Extract the [x, y] coordinate from the center of the cell holding the provided text.  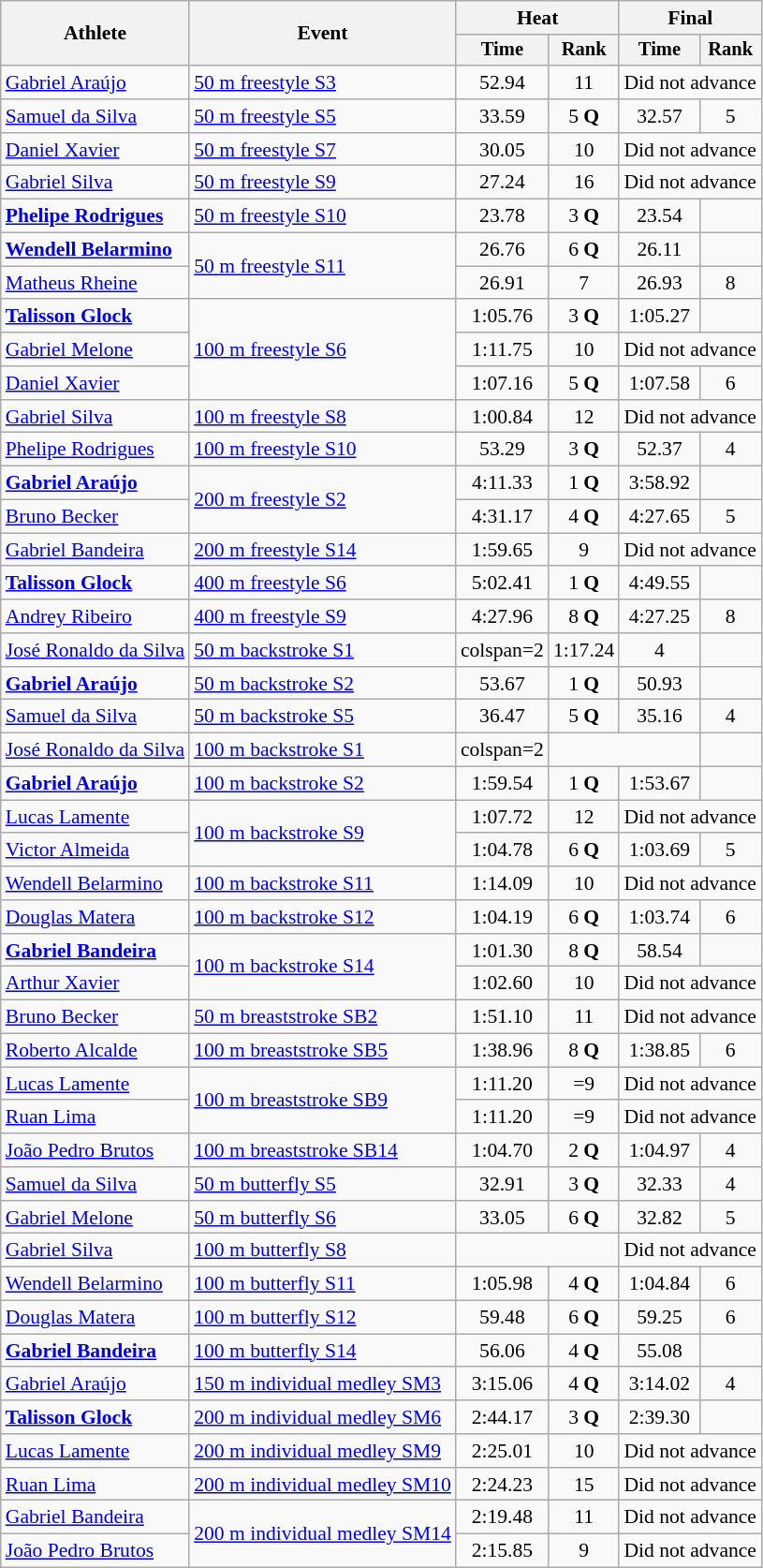
150 m individual medley SM3 [322, 1384]
26.91 [502, 283]
59.25 [659, 1318]
50 m breaststroke SB2 [322, 1017]
200 m individual medley SM14 [322, 1534]
100 m breaststroke SB9 [322, 1100]
55.08 [659, 1351]
50 m backstroke S2 [322, 684]
4:11.33 [502, 483]
3:15.06 [502, 1384]
100 m backstroke S9 [322, 834]
50 m butterfly S5 [322, 1184]
200 m individual medley SM9 [322, 1451]
1:04.78 [502, 851]
30.05 [502, 150]
50 m freestyle S11 [322, 266]
26.93 [659, 283]
15 [584, 1485]
1:05.98 [502, 1284]
1:07.72 [502, 817]
200 m individual medley SM6 [322, 1417]
32.57 [659, 116]
2 Q [584, 1150]
2:24.23 [502, 1485]
3:58.92 [659, 483]
100 m freestyle S8 [322, 417]
50 m butterfly S6 [322, 1218]
Andrey Ribeiro [95, 616]
32.33 [659, 1184]
100 m backstroke S11 [322, 883]
23.78 [502, 216]
53.67 [502, 684]
2:44.17 [502, 1417]
2:25.01 [502, 1451]
1:04.19 [502, 917]
2:39.30 [659, 1417]
50 m backstroke S1 [322, 650]
1:38.96 [502, 1051]
1:05.76 [502, 317]
27.24 [502, 183]
5:02.41 [502, 584]
100 m backstroke S14 [322, 967]
1:07.16 [502, 383]
1:11.75 [502, 349]
100 m butterfly S8 [322, 1250]
Athlete [95, 34]
400 m freestyle S6 [322, 584]
53.29 [502, 450]
100 m butterfly S12 [322, 1318]
1:03.74 [659, 917]
2:15.85 [502, 1551]
32.82 [659, 1218]
Victor Almeida [95, 851]
1:59.65 [502, 550]
35.16 [659, 717]
50.93 [659, 684]
50 m freestyle S9 [322, 183]
100 m backstroke S1 [322, 750]
32.91 [502, 1184]
59.48 [502, 1318]
58.54 [659, 951]
52.94 [502, 82]
16 [584, 183]
26.76 [502, 250]
50 m freestyle S3 [322, 82]
36.47 [502, 717]
50 m freestyle S10 [322, 216]
100 m butterfly S11 [322, 1284]
400 m freestyle S9 [322, 616]
Heat [537, 18]
7 [584, 283]
2:19.48 [502, 1517]
1:17.24 [584, 650]
Final [690, 18]
4:31.17 [502, 517]
Matheus Rheine [95, 283]
4:27.65 [659, 517]
1:14.09 [502, 883]
1:59.54 [502, 784]
100 m backstroke S12 [322, 917]
100 m butterfly S14 [322, 1351]
50 m backstroke S5 [322, 717]
100 m freestyle S10 [322, 450]
3:14.02 [659, 1384]
1:00.84 [502, 417]
1:04.84 [659, 1284]
200 m individual medley SM10 [322, 1485]
4:27.96 [502, 616]
1:05.27 [659, 317]
1:07.58 [659, 383]
4:27.25 [659, 616]
1:02.60 [502, 984]
52.37 [659, 450]
33.05 [502, 1218]
100 m breaststroke SB5 [322, 1051]
100 m breaststroke SB14 [322, 1150]
1:04.97 [659, 1150]
100 m backstroke S2 [322, 784]
1:38.85 [659, 1051]
Roberto Alcalde [95, 1051]
23.54 [659, 216]
200 m freestyle S14 [322, 550]
50 m freestyle S5 [322, 116]
Event [322, 34]
33.59 [502, 116]
4:49.55 [659, 584]
1:04.70 [502, 1150]
50 m freestyle S7 [322, 150]
1:53.67 [659, 784]
100 m freestyle S6 [322, 350]
1:51.10 [502, 1017]
Arthur Xavier [95, 984]
200 m freestyle S2 [322, 500]
1:01.30 [502, 951]
1:03.69 [659, 851]
56.06 [502, 1351]
26.11 [659, 250]
